Find where the given text appears and provide that cell's center as (X, Y) coordinate. 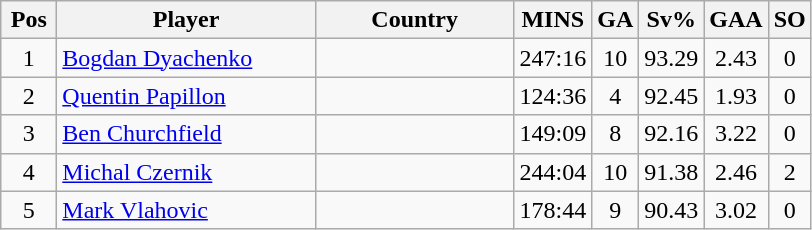
149:09 (553, 134)
SO (790, 20)
3 (29, 134)
3.02 (736, 210)
9 (616, 210)
2.43 (736, 58)
Pos (29, 20)
GAA (736, 20)
Bogdan Dyachenko (186, 58)
2.46 (736, 172)
GA (616, 20)
1.93 (736, 96)
91.38 (672, 172)
247:16 (553, 58)
MINS (553, 20)
Player (186, 20)
5 (29, 210)
8 (616, 134)
Country (414, 20)
Sv% (672, 20)
244:04 (553, 172)
3.22 (736, 134)
92.45 (672, 96)
Mark Vlahovic (186, 210)
178:44 (553, 210)
Quentin Papillon (186, 96)
124:36 (553, 96)
Ben Churchfield (186, 134)
Michal Czernik (186, 172)
1 (29, 58)
93.29 (672, 58)
92.16 (672, 134)
90.43 (672, 210)
